Pinpoint the cell where the given text exists, returning its (x, y) midpoint coordinate. 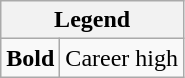
Career high (122, 58)
Bold (30, 58)
Legend (92, 20)
